Locate the cell with the specified text and output its [X, Y] center coordinate. 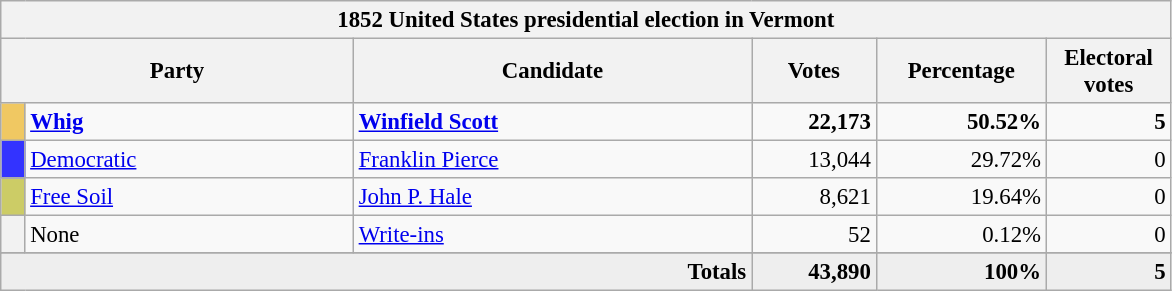
Winfield Scott [552, 122]
50.52% [961, 122]
1852 United States presidential election in Vermont [586, 20]
Party [178, 72]
19.64% [961, 197]
8,621 [814, 197]
22,173 [814, 122]
None [189, 235]
13,044 [814, 160]
Percentage [961, 72]
Votes [814, 72]
29.72% [961, 160]
Democratic [189, 160]
Whig [189, 122]
52 [814, 235]
Free Soil [189, 197]
Franklin Pierce [552, 160]
Candidate [552, 72]
John P. Hale [552, 197]
Electoral votes [1108, 72]
5 [1108, 122]
Write-ins [552, 235]
0.12% [961, 235]
